Identify which cell holds the provided text, then report its [X, Y] central coordinate. 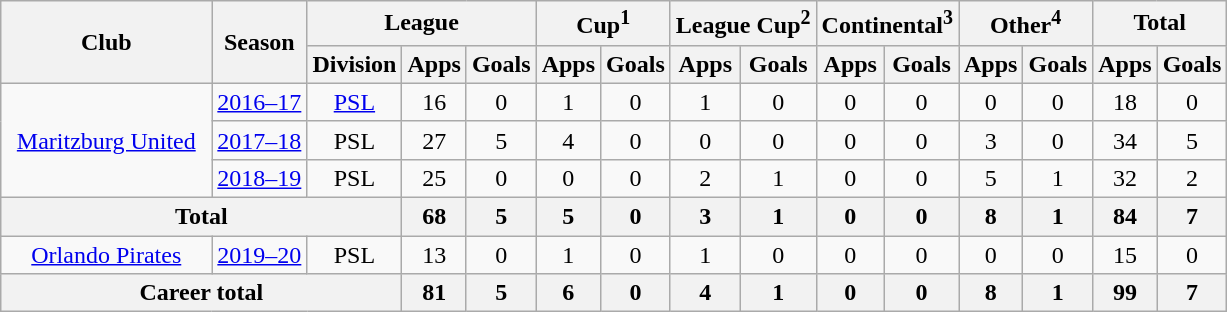
2019–20 [260, 255]
34 [1125, 140]
13 [434, 255]
81 [434, 293]
16 [434, 102]
84 [1125, 217]
68 [434, 217]
Club [106, 42]
27 [434, 140]
2016–17 [260, 102]
Division [354, 64]
League Cup2 [743, 24]
Maritzburg United [106, 140]
League [422, 24]
Orlando Pirates [106, 255]
Continental3 [887, 24]
99 [1125, 293]
32 [1125, 178]
Other4 [1025, 24]
Cup1 [603, 24]
Season [260, 42]
18 [1125, 102]
Career total [202, 293]
25 [434, 178]
2017–18 [260, 140]
2018–19 [260, 178]
15 [1125, 255]
6 [568, 293]
